Locate the cell with the specified text and output its [x, y] center coordinate. 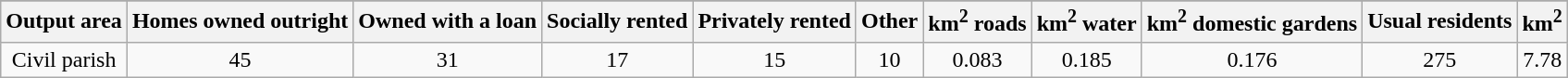
Other [889, 22]
Homes owned outright [240, 22]
10 [889, 59]
km2 roads [977, 22]
Usual residents [1439, 22]
km2 [1542, 22]
0.083 [977, 59]
Privately rented [775, 22]
31 [448, 59]
Owned with a loan [448, 22]
17 [618, 59]
0.185 [1086, 59]
Socially rented [618, 22]
15 [775, 59]
7.78 [1542, 59]
45 [240, 59]
km2 domestic gardens [1252, 22]
Civil parish [65, 59]
0.176 [1252, 59]
km2 water [1086, 22]
275 [1439, 59]
Output area [65, 22]
